Identify which cell holds the provided text, then report its (x, y) central coordinate. 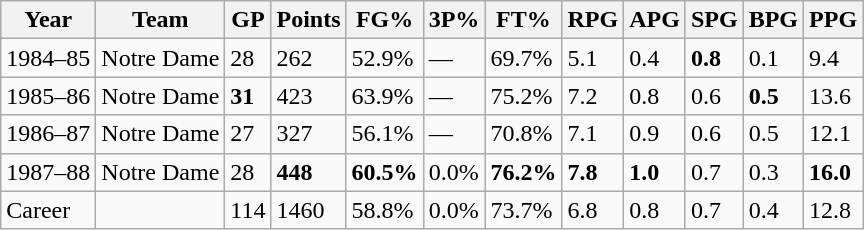
58.8% (384, 210)
52.9% (384, 58)
76.2% (524, 172)
56.1% (384, 134)
1.0 (655, 172)
0.1 (773, 58)
5.1 (593, 58)
7.2 (593, 96)
BPG (773, 20)
12.8 (834, 210)
SPG (714, 20)
Points (308, 20)
Career (48, 210)
GP (248, 20)
0.3 (773, 172)
1986–87 (48, 134)
1987–88 (48, 172)
75.2% (524, 96)
7.8 (593, 172)
RPG (593, 20)
APG (655, 20)
63.9% (384, 96)
3P% (454, 20)
6.8 (593, 210)
31 (248, 96)
7.1 (593, 134)
12.1 (834, 134)
448 (308, 172)
69.7% (524, 58)
PPG (834, 20)
Year (48, 20)
16.0 (834, 172)
262 (308, 58)
1460 (308, 210)
73.7% (524, 210)
27 (248, 134)
327 (308, 134)
1984–85 (48, 58)
Team (160, 20)
114 (248, 210)
1985–86 (48, 96)
60.5% (384, 172)
13.6 (834, 96)
70.8% (524, 134)
423 (308, 96)
FT% (524, 20)
FG% (384, 20)
0.9 (655, 134)
9.4 (834, 58)
